Determine the (x, y) coordinate at the center of the cell enclosing the given text.  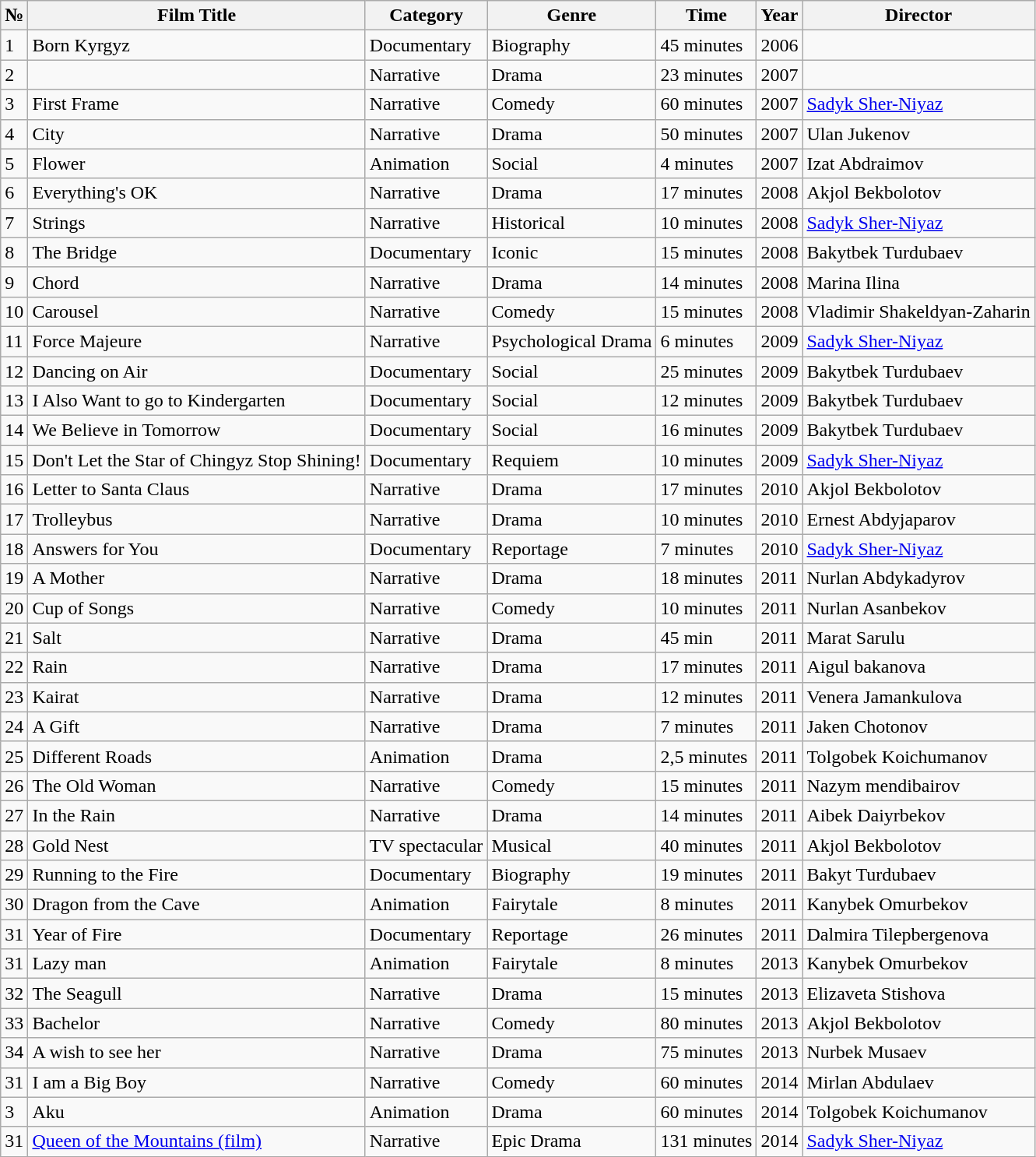
40 minutes (707, 845)
Iconic (571, 252)
Izat Abdraimov (918, 164)
Mirlan Abdulaev (918, 1082)
14 (14, 431)
25 minutes (707, 371)
Film Title (196, 16)
Letter to Santa Claus (196, 490)
11 (14, 341)
Queen of the Mountains (film) (196, 1141)
Running to the Fire (196, 875)
Salt (196, 638)
The Bridge (196, 252)
80 minutes (707, 1023)
Marat Sarulu (918, 638)
Everything's OK (196, 193)
24 (14, 726)
22 (14, 667)
1 (14, 45)
6 minutes (707, 341)
Cup of Songs (196, 608)
The Seagull (196, 993)
Requiem (571, 460)
Epic Drama (571, 1141)
Strings (196, 223)
Historical (571, 223)
Gold Nest (196, 845)
19 minutes (707, 875)
19 (14, 578)
25 (14, 756)
28 (14, 845)
23 minutes (707, 75)
Trolleybus (196, 519)
Nurlan Asanbekov (918, 608)
29 (14, 875)
Genre (571, 16)
City (196, 134)
18 minutes (707, 578)
Musical (571, 845)
The Old Woman (196, 786)
12 (14, 371)
45 min (707, 638)
In the Rain (196, 815)
Marina Ilina (918, 282)
Kairat (196, 697)
№ (14, 16)
16 (14, 490)
First Frame (196, 104)
A Mother (196, 578)
Different Roads (196, 756)
We Believe in Tomorrow (196, 431)
Ernest Abdyjaparov (918, 519)
5 (14, 164)
Answers for You (196, 549)
Nazym mendibairov (918, 786)
Ulan Jukenov (918, 134)
Aku (196, 1112)
Don't Let the Star of Chingyz Stop Shining! (196, 460)
30 (14, 905)
Nurlan Abdykadyrov (918, 578)
Jaken Chotonov (918, 726)
Aibek Daiyrbekov (918, 815)
Carousel (196, 311)
18 (14, 549)
7 (14, 223)
2006 (780, 45)
Dragon from the Cave (196, 905)
Lazy man (196, 964)
Year (780, 16)
10 (14, 311)
131 minutes (707, 1141)
Elizaveta Stishova (918, 993)
33 (14, 1023)
2 (14, 75)
4 (14, 134)
26 minutes (707, 934)
Chord (196, 282)
20 (14, 608)
50 minutes (707, 134)
Time (707, 16)
Venera Jamankulova (918, 697)
2,5 minutes (707, 756)
TV spectacular (427, 845)
Director (918, 16)
Flower (196, 164)
15 (14, 460)
4 minutes (707, 164)
Dalmira Tilepbergenova (918, 934)
Nurbek Musaev (918, 1053)
Vladimir Shakeldyan-Zaharin (918, 311)
16 minutes (707, 431)
Bachelor (196, 1023)
75 minutes (707, 1053)
Bakyt Turdubaev (918, 875)
Category (427, 16)
I Also Want to go to Kindergarten (196, 401)
Dancing on Air (196, 371)
17 (14, 519)
27 (14, 815)
6 (14, 193)
21 (14, 638)
Force Majeure (196, 341)
8 (14, 252)
34 (14, 1053)
I am a Big Boy (196, 1082)
45 minutes (707, 45)
Aigul bakanova (918, 667)
Psychological Drama (571, 341)
Born Kyrgyz (196, 45)
A wish to see her (196, 1053)
Rain (196, 667)
13 (14, 401)
26 (14, 786)
32 (14, 993)
9 (14, 282)
23 (14, 697)
Year of Fire (196, 934)
A Gift (196, 726)
